Output the (x, y) coordinate of the center of the cell containing the given text.  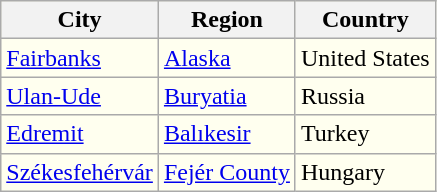
Turkey (365, 134)
United States (365, 58)
Hungary (365, 172)
Alaska (226, 58)
City (80, 20)
Fairbanks (80, 58)
Fejér County (226, 172)
Balıkesir (226, 134)
Edremit (80, 134)
Székesfehérvár (80, 172)
Russia (365, 96)
Ulan-Ude (80, 96)
Region (226, 20)
Country (365, 20)
Buryatia (226, 96)
